Detect which cell encompasses the target text, then output its (x, y) center coordinate. 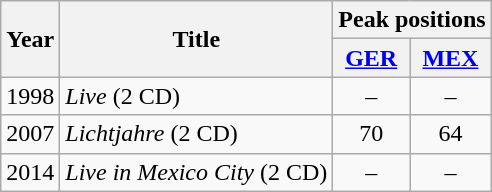
Lichtjahre (2 CD) (196, 134)
70 (372, 134)
Live (2 CD) (196, 96)
Peak positions (412, 20)
2007 (30, 134)
Title (196, 39)
MEX (451, 58)
64 (451, 134)
1998 (30, 96)
2014 (30, 172)
GER (372, 58)
Live in Mexico City (2 CD) (196, 172)
Year (30, 39)
